Provide the (X, Y) coordinate of the cell's center where the given text is located.  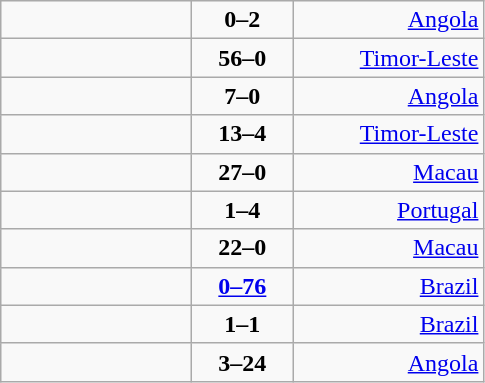
1–1 (242, 324)
1–4 (242, 210)
22–0 (242, 248)
27–0 (242, 172)
7–0 (242, 96)
0–2 (242, 20)
0–76 (242, 286)
13–4 (242, 134)
Portugal (388, 210)
56–0 (242, 58)
3–24 (242, 362)
